For the text-containing cell, return its midpoint in [x, y] coordinate format. 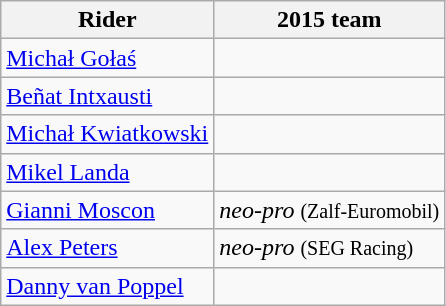
Michał Gołaś [108, 58]
Danny van Poppel [108, 286]
Alex Peters [108, 248]
neo-pro (Zalf-Euromobil) [330, 210]
neo-pro (SEG Racing) [330, 248]
Beñat Intxausti [108, 96]
Rider [108, 20]
Michał Kwiatkowski [108, 134]
Mikel Landa [108, 172]
2015 team [330, 20]
Gianni Moscon [108, 210]
